Locate the cell with the specified text and output its [X, Y] center coordinate. 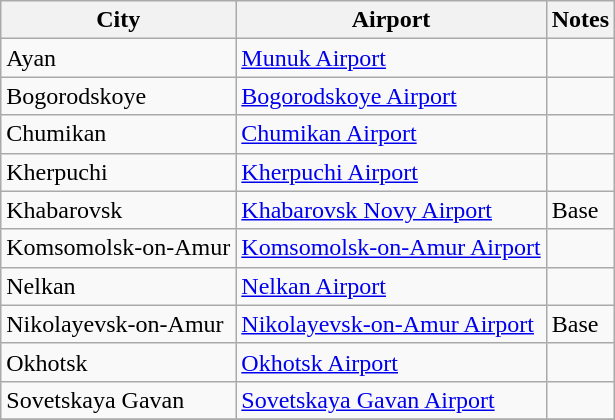
Chumikan Airport [391, 134]
Notes [580, 20]
Chumikan [118, 134]
Okhotsk [118, 362]
Komsomolsk-on-Amur Airport [391, 248]
Nikolayevsk-on-Amur Airport [391, 324]
Airport [391, 20]
Komsomolsk-on-Amur [118, 248]
Bogorodskoye [118, 96]
Ayan [118, 58]
Nelkan Airport [391, 286]
Kherpuchi [118, 172]
Nelkan [118, 286]
Okhotsk Airport [391, 362]
Nikolayevsk-on-Amur [118, 324]
Sovetskaya Gavan [118, 400]
Khabarovsk [118, 210]
Munuk Airport [391, 58]
City [118, 20]
Khabarovsk Novy Airport [391, 210]
Kherpuchi Airport [391, 172]
Bogorodskoye Airport [391, 96]
Sovetskaya Gavan Airport [391, 400]
